Return (X, Y) of the center of cell containing provided text 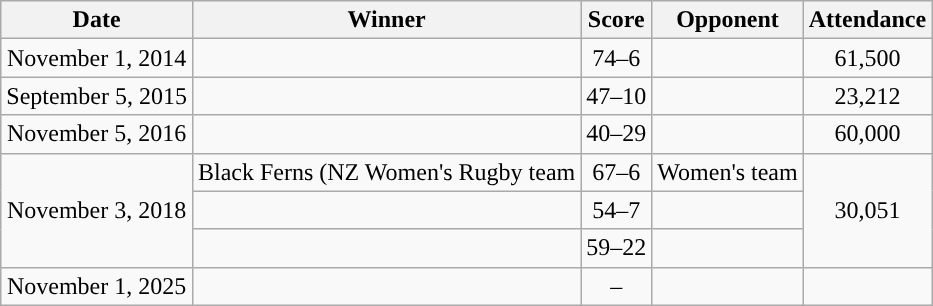
Winner (386, 20)
60,000 (867, 134)
– (616, 286)
Date (97, 20)
November 5, 2016 (97, 134)
61,500 (867, 58)
November 1, 2025 (97, 286)
74–6 (616, 58)
Score (616, 20)
54–7 (616, 210)
November 3, 2018 (97, 210)
30,051 (867, 210)
Attendance (867, 20)
November 1, 2014 (97, 58)
Women's team (728, 172)
23,212 (867, 96)
Black Ferns (NZ Women's Rugby team (386, 172)
47–10 (616, 96)
September 5, 2015 (97, 96)
59–22 (616, 248)
67–6 (616, 172)
40–29 (616, 134)
Opponent (728, 20)
